Detect which cell encompasses the target text, then output its [X, Y] center coordinate. 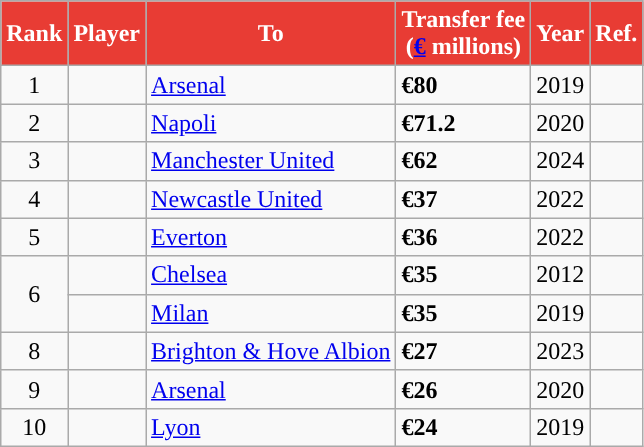
Year [560, 34]
3 [34, 161]
€36 [464, 237]
4 [34, 199]
€62 [464, 161]
Ref. [616, 34]
8 [34, 351]
Manchester United [271, 161]
Player [107, 34]
€27 [464, 351]
2024 [560, 161]
€26 [464, 389]
9 [34, 389]
Milan [271, 313]
€80 [464, 85]
Napoli [271, 123]
€24 [464, 427]
Brighton & Hove Albion [271, 351]
Everton [271, 237]
10 [34, 427]
Newcastle United [271, 199]
6 [34, 294]
2012 [560, 275]
Transfer fee(€ millions) [464, 34]
2 [34, 123]
To [271, 34]
Chelsea [271, 275]
€71.2 [464, 123]
Lyon [271, 427]
5 [34, 237]
2023 [560, 351]
Rank [34, 34]
€37 [464, 199]
1 [34, 85]
